Capture the cell that displays the provided text and extract its [X, Y] central coordinate. 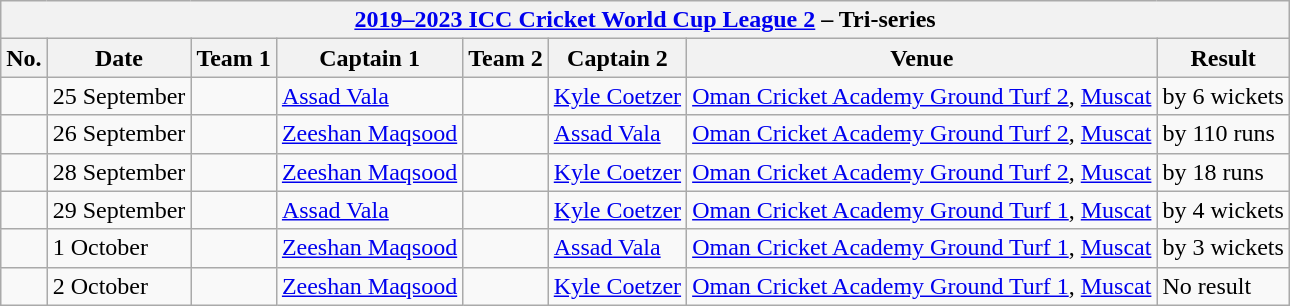
2019–2023 ICC Cricket World Cup League 2 – Tri-series [646, 20]
Captain 1 [369, 58]
by 18 runs [1223, 172]
by 3 wickets [1223, 248]
25 September [119, 96]
2 October [119, 286]
Venue [922, 58]
1 October [119, 248]
by 110 runs [1223, 134]
29 September [119, 210]
Team 1 [234, 58]
by 4 wickets [1223, 210]
Captain 2 [617, 58]
No. [24, 58]
No result [1223, 286]
by 6 wickets [1223, 96]
Date [119, 58]
Team 2 [506, 58]
26 September [119, 134]
Result [1223, 58]
28 September [119, 172]
